Capture the cell that displays the provided text and extract its (X, Y) central coordinate. 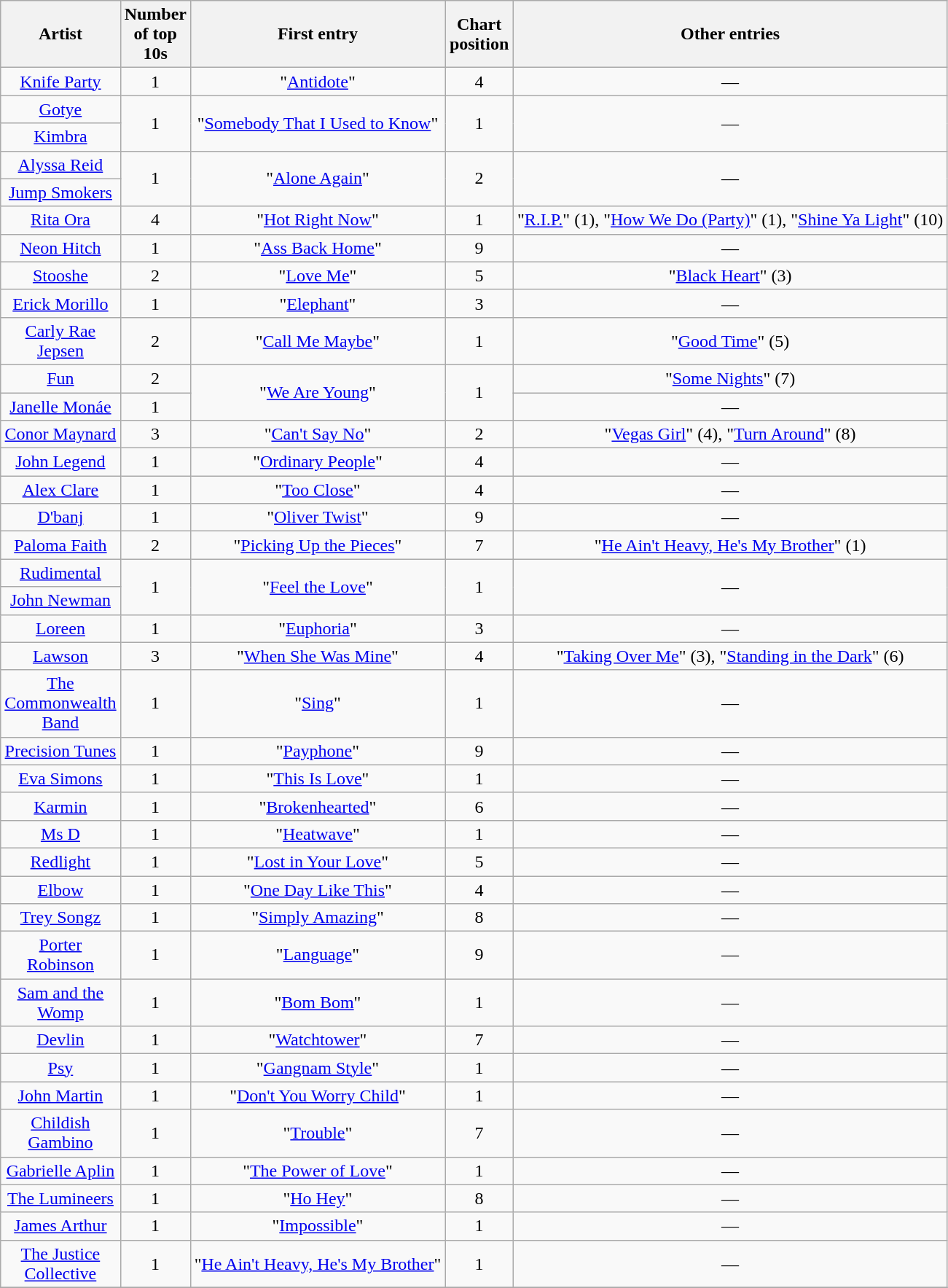
"Ho Hey" (318, 1198)
Eva Simons (60, 778)
"Language" (318, 955)
"The Power of Love" (318, 1171)
"Watchtower" (318, 1040)
"Lost in Your Love" (318, 862)
"Payphone" (318, 751)
Ms D (60, 834)
"Can't Say No" (318, 434)
Fun (60, 378)
Knife Party (60, 82)
"Feel the Love" (318, 587)
Porter Robinson (60, 955)
"Vegas Girl" (4), "Turn Around" (8) (730, 434)
"Oliver Twist" (318, 518)
"Heatwave" (318, 834)
Stooshe (60, 276)
Sam and the Womp (60, 1003)
James Arthur (60, 1226)
"Alone Again" (318, 179)
Karmin (60, 806)
"Don't You Worry Child" (318, 1096)
Number of top 10s (155, 34)
Alex Clare (60, 490)
Janelle Monáe (60, 406)
Gotye (60, 109)
"Gangnam Style" (318, 1068)
Artist (60, 34)
Gabrielle Aplin (60, 1171)
Lawson (60, 656)
"Sing" (318, 703)
"Picking Up the Pieces" (318, 545)
The Justice Collective (60, 1264)
"Love Me" (318, 276)
Kimbra (60, 137)
"Taking Over Me" (3), "Standing in the Dark" (6) (730, 656)
"Simply Amazing" (318, 918)
Jump Smokers (60, 192)
"One Day Like This" (318, 890)
"When She Was Mine" (318, 656)
Rita Ora (60, 220)
"Antidote" (318, 82)
Chart position (479, 34)
D'banj (60, 518)
Carly Rae Jepsen (60, 341)
"Trouble" (318, 1133)
"Somebody That I Used to Know" (318, 123)
Devlin (60, 1040)
"Euphoria" (318, 628)
"Impossible" (318, 1226)
"Ordinary People" (318, 462)
Loreen (60, 628)
"Good Time" (5) (730, 341)
"Elephant" (318, 303)
Other entries (730, 34)
"Too Close" (318, 490)
Paloma Faith (60, 545)
"Ass Back Home" (318, 248)
"R.I.P." (1), "How We Do (Party)" (1), "Shine Ya Light" (10) (730, 220)
"He Ain't Heavy, He's My Brother" (318, 1264)
6 (479, 806)
"Black Heart" (3) (730, 276)
Rudimental (60, 573)
John Martin (60, 1096)
The Commonwealth Band (60, 703)
Childish Gambino (60, 1133)
"Brokenhearted" (318, 806)
Conor Maynard (60, 434)
"We Are Young" (318, 392)
"Bom Bom" (318, 1003)
Trey Songz (60, 918)
First entry (318, 34)
"Call Me Maybe" (318, 341)
Redlight (60, 862)
Elbow (60, 890)
"He Ain't Heavy, He's My Brother" (1) (730, 545)
Alyssa Reid (60, 165)
John Newman (60, 601)
"This Is Love" (318, 778)
The Lumineers (60, 1198)
"Hot Right Now" (318, 220)
John Legend (60, 462)
Precision Tunes (60, 751)
Psy (60, 1068)
"Some Nights" (7) (730, 378)
Erick Morillo (60, 303)
Neon Hitch (60, 248)
